Extract the [x, y] coordinate from the center of the cell holding the provided text.  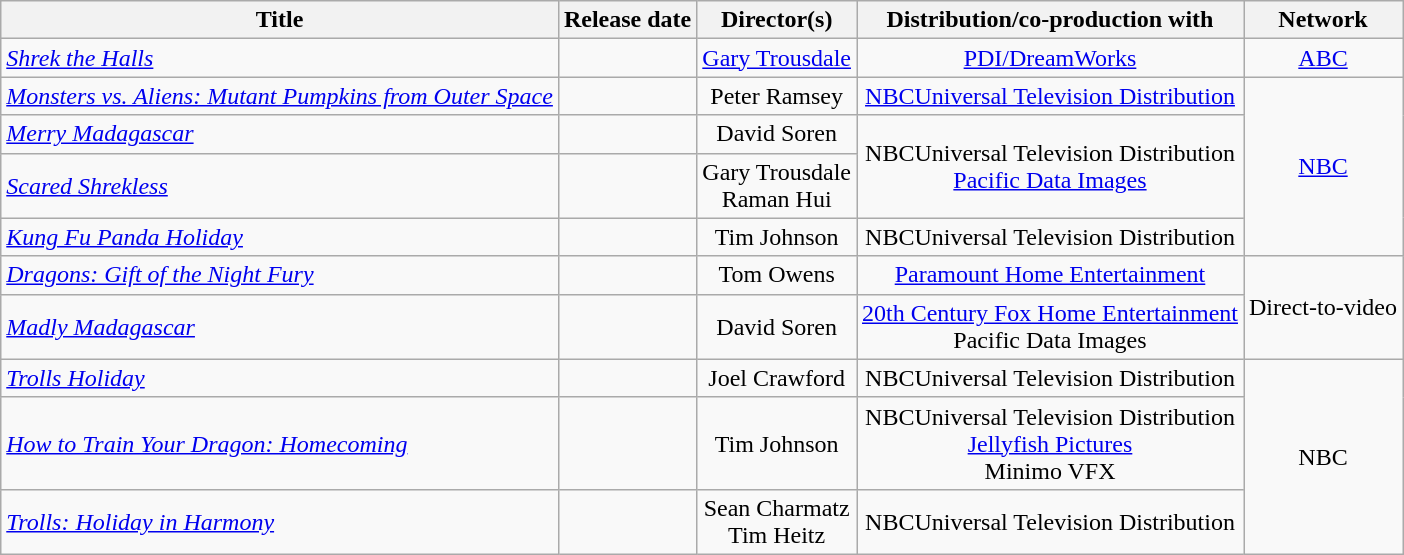
ABC [1324, 58]
Monsters vs. Aliens: Mutant Pumpkins from Outer Space [280, 96]
Paramount Home Entertainment [1050, 275]
Kung Fu Panda Holiday [280, 237]
How to Train Your Dragon: Homecoming [280, 443]
Gary Trousdale [777, 58]
Distribution/co-production with [1050, 20]
Director(s) [777, 20]
NBCUniversal Television DistributionPacific Data Images [1050, 166]
Dragons: Gift of the Night Fury [280, 275]
Tom Owens [777, 275]
Title [280, 20]
Trolls Holiday [280, 378]
Network [1324, 20]
Joel Crawford [777, 378]
Direct-to-video [1324, 308]
Shrek the Halls [280, 58]
Gary TrousdaleRaman Hui [777, 186]
20th Century Fox Home EntertainmentPacific Data Images [1050, 326]
Release date [627, 20]
PDI/DreamWorks [1050, 58]
Madly Madagascar [280, 326]
Merry Madagascar [280, 134]
Scared Shrekless [280, 186]
NBCUniversal Television DistributionJellyfish PicturesMinimo VFX [1050, 443]
Peter Ramsey [777, 96]
Sean CharmatzTim Heitz [777, 522]
Trolls: Holiday in Harmony [280, 522]
